Detect which cell encompasses the target text, then output its (x, y) center coordinate. 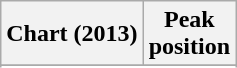
Chart (2013) (72, 34)
Peakposition (189, 34)
